For the text-containing cell, return its midpoint in (x, y) coordinate format. 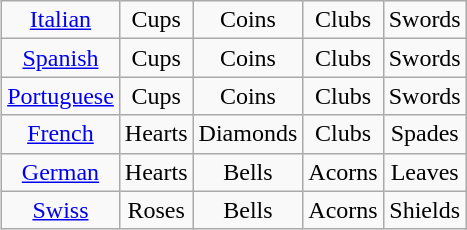
Roses (156, 210)
German (61, 172)
Swiss (61, 210)
Italian (61, 20)
Diamonds (248, 134)
Spanish (61, 58)
French (61, 134)
Leaves (424, 172)
Portuguese (61, 96)
Shields (424, 210)
Spades (424, 134)
